Provide the [x, y] coordinate of the cell's center where the given text is located.  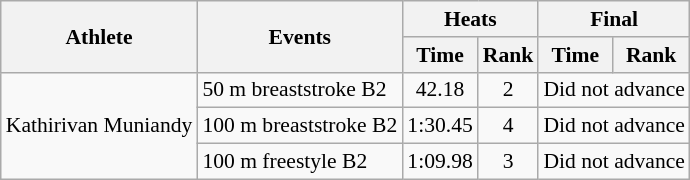
100 m freestyle B2 [300, 162]
4 [508, 126]
Athlete [100, 36]
50 m breaststroke B2 [300, 90]
1:30.45 [440, 126]
2 [508, 90]
42.18 [440, 90]
Final [614, 19]
1:09.98 [440, 162]
Events [300, 36]
3 [508, 162]
100 m breaststroke B2 [300, 126]
Kathirivan Muniandy [100, 126]
Heats [470, 19]
